Scan for the cell matching the given text and deliver its (x, y) coordinate at center. 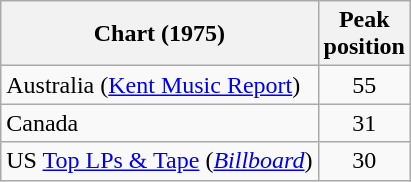
Peak position (364, 34)
US Top LPs & Tape (Billboard) (160, 161)
Chart (1975) (160, 34)
55 (364, 85)
Australia (Kent Music Report) (160, 85)
31 (364, 123)
30 (364, 161)
Canada (160, 123)
